Provide the (x, y) coordinate of the cell's center where the given text is located.  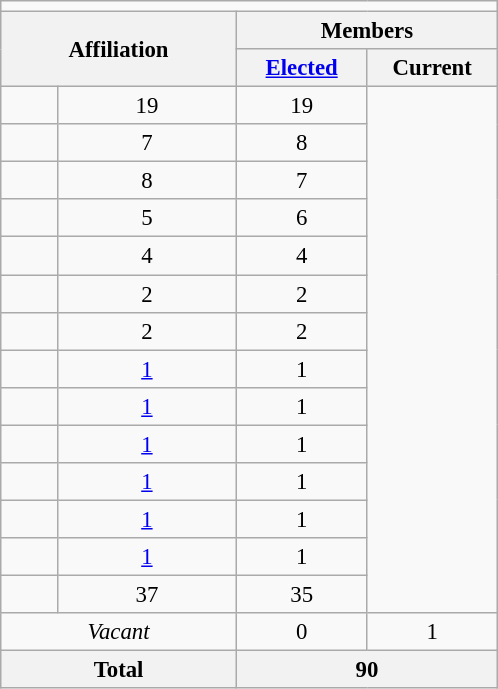
Elected (302, 68)
Current (432, 68)
Members (366, 31)
0 (302, 632)
35 (302, 594)
37 (146, 594)
Affiliation (119, 50)
6 (302, 219)
90 (366, 670)
5 (146, 219)
Total (119, 670)
Vacant (119, 632)
